From the cell containing the given text, extract its center point as [X, Y] coordinate. 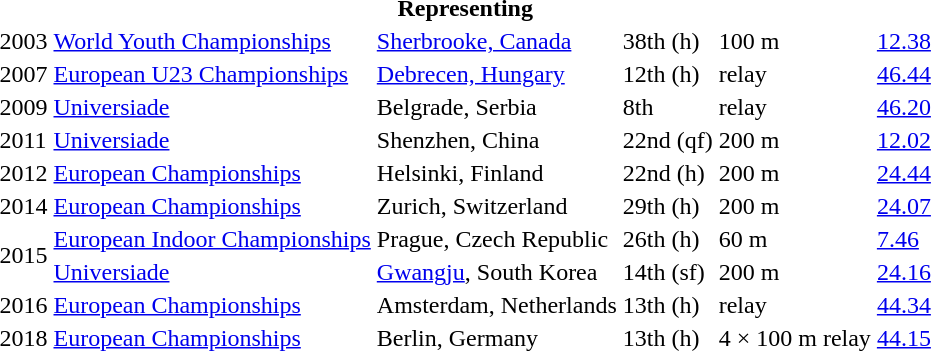
29th (h) [668, 206]
Prague, Czech Republic [496, 239]
European Indoor Championships [212, 239]
22nd (h) [668, 173]
World Youth Championships [212, 41]
Shenzhen, China [496, 140]
22nd (qf) [668, 140]
Gwangju, South Korea [496, 272]
Zurich, Switzerland [496, 206]
Sherbrooke, Canada [496, 41]
100 m [794, 41]
Amsterdam, Netherlands [496, 305]
38th (h) [668, 41]
Helsinki, Finland [496, 173]
60 m [794, 239]
Debrecen, Hungary [496, 74]
26th (h) [668, 239]
14th (sf) [668, 272]
13th (h) [668, 305]
European U23 Championships [212, 74]
8th [668, 107]
Belgrade, Serbia [496, 107]
12th (h) [668, 74]
